From the cell containing the given text, extract its center point as (X, Y) coordinate. 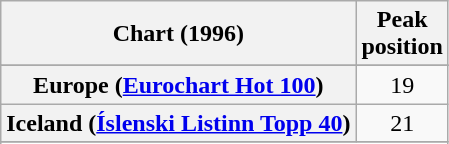
21 (402, 123)
Europe (Eurochart Hot 100) (178, 85)
Peakposition (402, 34)
Iceland (Íslenski Listinn Topp 40) (178, 123)
Chart (1996) (178, 34)
19 (402, 85)
